Extract the [X, Y] coordinate from the center of the cell holding the provided text.  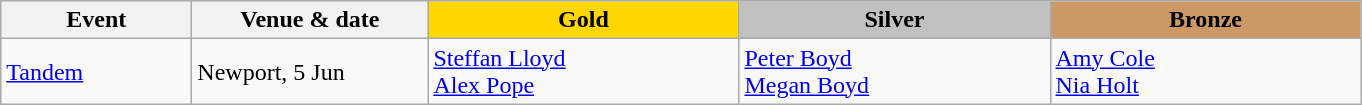
Peter BoydMegan Boyd [894, 72]
Steffan LloydAlex Pope [584, 72]
Event [96, 20]
Gold [584, 20]
Bronze [1206, 20]
Venue & date [310, 20]
Amy ColeNia Holt [1206, 72]
Newport, 5 Jun [310, 72]
Tandem [96, 72]
Silver [894, 20]
